Pinpoint the cell where the given text exists, returning its (X, Y) midpoint coordinate. 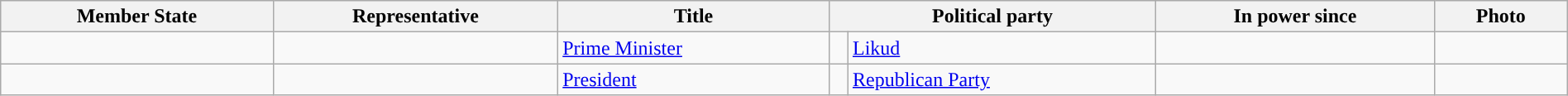
In power since (1295, 17)
Title (693, 17)
Republican Party (1002, 79)
Member State (137, 17)
Prime Minister (693, 48)
Likud (1002, 48)
Photo (1500, 17)
Representative (415, 17)
Political party (992, 17)
President (693, 79)
